Determine the [X, Y] coordinate at the center of the cell enclosing the given text.  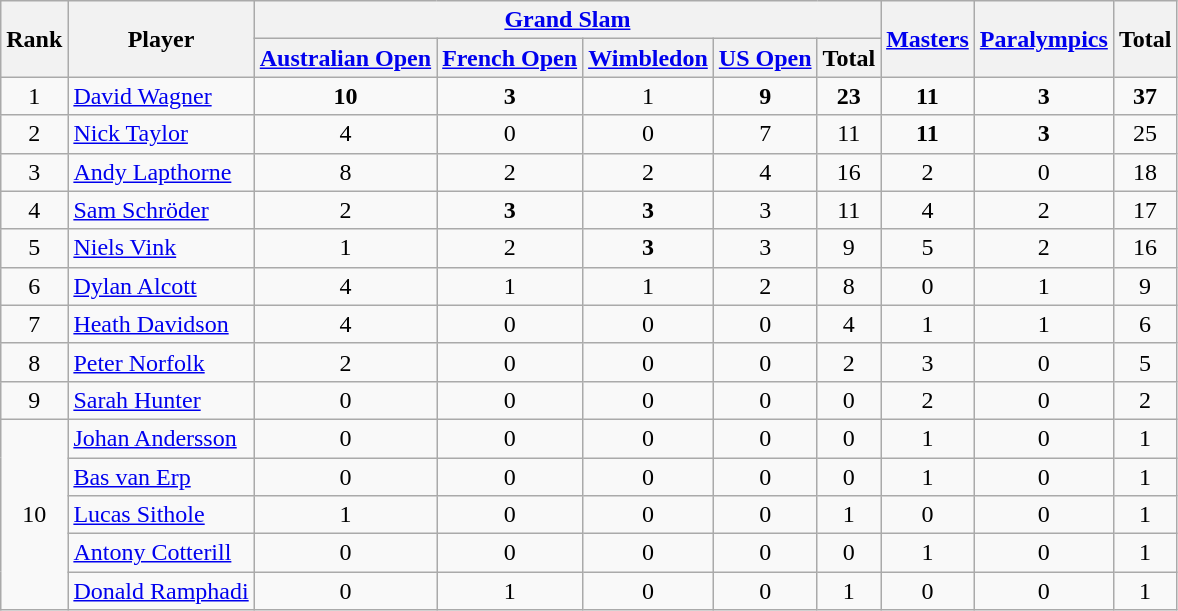
Peter Norfolk [161, 362]
Lucas Sithole [161, 515]
Masters [928, 39]
US Open [765, 58]
Nick Taylor [161, 134]
Andy Lapthorne [161, 172]
Antony Cotterill [161, 553]
Sam Schröder [161, 210]
Sarah Hunter [161, 400]
18 [1145, 172]
Niels Vink [161, 248]
Grand Slam [567, 20]
Australian Open [345, 58]
Heath Davidson [161, 324]
37 [1145, 96]
23 [849, 96]
French Open [510, 58]
Paralympics [1044, 39]
25 [1145, 134]
17 [1145, 210]
David Wagner [161, 96]
Dylan Alcott [161, 286]
Player [161, 39]
Bas van Erp [161, 477]
Donald Ramphadi [161, 591]
Johan Andersson [161, 438]
Wimbledon [648, 58]
Rank [34, 39]
